Pinpoint the cell where the given text exists, returning its [x, y] midpoint coordinate. 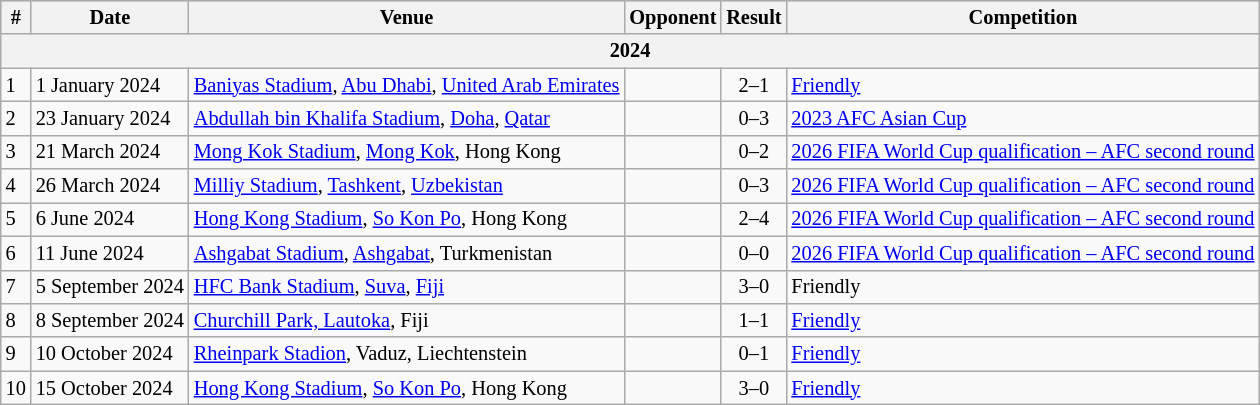
10 [16, 388]
4 [16, 186]
Ashgabat Stadium, Ashgabat, Turkmenistan [407, 253]
2–4 [754, 219]
7 [16, 287]
Abdullah bin Khalifa Stadium, Doha, Qatar [407, 118]
Opponent [672, 17]
15 October 2024 [110, 388]
2 [16, 118]
0–1 [754, 354]
Mong Kok Stadium, Mong Kok, Hong Kong [407, 152]
6 June 2024 [110, 219]
9 [16, 354]
21 March 2024 [110, 152]
2–1 [754, 85]
3 [16, 152]
# [16, 17]
0–0 [754, 253]
Venue [407, 17]
8 [16, 320]
23 January 2024 [110, 118]
Result [754, 17]
2024 [630, 51]
26 March 2024 [110, 186]
Competition [1022, 17]
5 [16, 219]
1–1 [754, 320]
2023 AFC Asian Cup [1022, 118]
6 [16, 253]
11 June 2024 [110, 253]
Rheinpark Stadion, Vaduz, Liechtenstein [407, 354]
Milliy Stadium, Tashkent, Uzbekistan [407, 186]
1 January 2024 [110, 85]
5 September 2024 [110, 287]
0–2 [754, 152]
HFC Bank Stadium, Suva, Fiji [407, 287]
Baniyas Stadium, Abu Dhabi, United Arab Emirates [407, 85]
10 October 2024 [110, 354]
1 [16, 85]
Date [110, 17]
Churchill Park, Lautoka, Fiji [407, 320]
8 September 2024 [110, 320]
